Pinpoint the cell where the given text exists, returning its (x, y) midpoint coordinate. 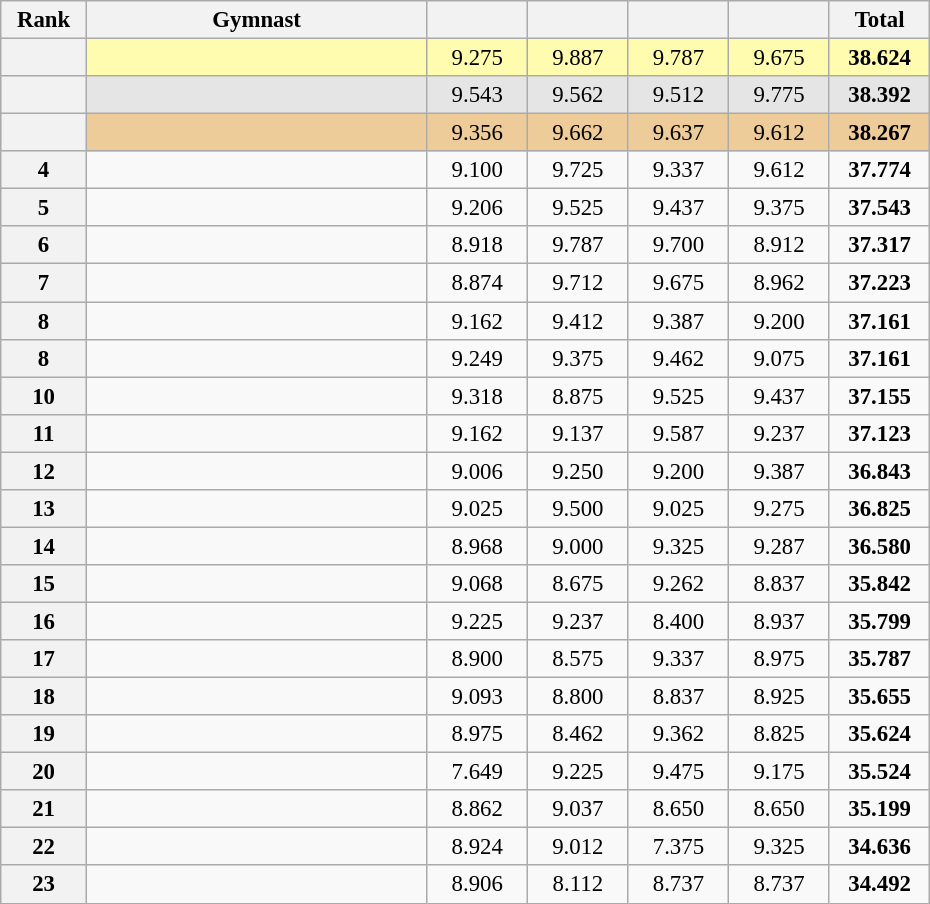
8.874 (478, 283)
8.968 (478, 546)
9.068 (478, 584)
9.662 (578, 133)
Total (880, 20)
7 (44, 283)
9.500 (578, 509)
18 (44, 697)
8.112 (578, 885)
37.123 (880, 433)
36.580 (880, 546)
8.962 (780, 283)
8.400 (678, 621)
9.637 (678, 133)
9.356 (478, 133)
11 (44, 433)
9.712 (578, 283)
4 (44, 170)
9.562 (578, 95)
12 (44, 471)
16 (44, 621)
8.800 (578, 697)
17 (44, 659)
35.524 (880, 772)
9.362 (678, 734)
8.675 (578, 584)
21 (44, 809)
9.462 (678, 358)
8.575 (578, 659)
7.649 (478, 772)
9.587 (678, 433)
37.155 (880, 396)
9.250 (578, 471)
15 (44, 584)
34.492 (880, 885)
9.775 (780, 95)
9.475 (678, 772)
9.262 (678, 584)
13 (44, 509)
9.012 (578, 847)
9.700 (678, 245)
8.900 (478, 659)
6 (44, 245)
8.912 (780, 245)
35.199 (880, 809)
9.100 (478, 170)
35.624 (880, 734)
8.906 (478, 885)
38.267 (880, 133)
36.843 (880, 471)
8.462 (578, 734)
20 (44, 772)
35.787 (880, 659)
36.825 (880, 509)
9.287 (780, 546)
9.512 (678, 95)
9.075 (780, 358)
22 (44, 847)
8.862 (478, 809)
9.093 (478, 697)
8.937 (780, 621)
23 (44, 885)
37.317 (880, 245)
8.875 (578, 396)
14 (44, 546)
35.655 (880, 697)
34.636 (880, 847)
8.925 (780, 697)
5 (44, 208)
7.375 (678, 847)
35.799 (880, 621)
37.543 (880, 208)
19 (44, 734)
9.249 (478, 358)
9.137 (578, 433)
Rank (44, 20)
8.924 (478, 847)
10 (44, 396)
Gymnast (256, 20)
9.318 (478, 396)
9.543 (478, 95)
9.206 (478, 208)
9.887 (578, 58)
9.006 (478, 471)
38.624 (880, 58)
38.392 (880, 95)
9.412 (578, 321)
35.842 (880, 584)
8.918 (478, 245)
9.000 (578, 546)
8.825 (780, 734)
9.725 (578, 170)
37.774 (880, 170)
37.223 (880, 283)
9.037 (578, 809)
9.175 (780, 772)
